Find where the given text appears and provide that cell's center as [x, y] coordinate. 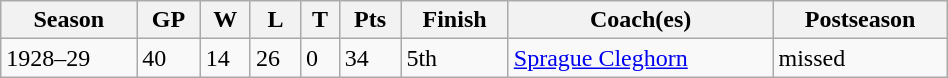
0 [320, 58]
W [225, 20]
Postseason [860, 20]
L [275, 20]
Sprague Cleghorn [640, 58]
T [320, 20]
1928–29 [69, 58]
Coach(es) [640, 20]
5th [454, 58]
Season [69, 20]
GP [168, 20]
14 [225, 58]
34 [370, 58]
40 [168, 58]
Pts [370, 20]
missed [860, 58]
Finish [454, 20]
26 [275, 58]
